Capture the cell that displays the provided text and extract its (X, Y) central coordinate. 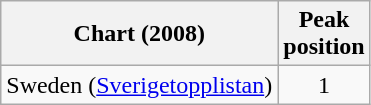
Peakposition (324, 34)
Chart (2008) (140, 34)
Sweden (Sverigetopplistan) (140, 85)
1 (324, 85)
